Extract the (X, Y) coordinate from the center of the cell holding the provided text.  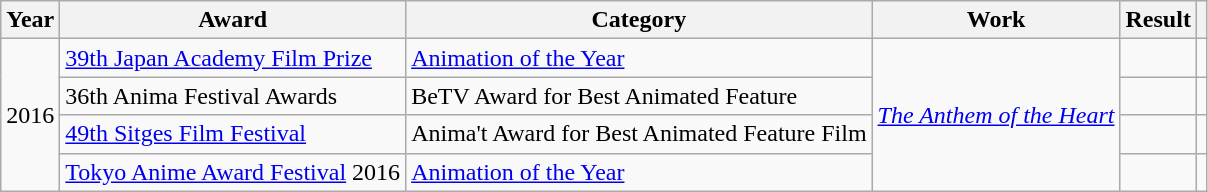
Year (30, 20)
2016 (30, 115)
BeTV Award for Best Animated Feature (639, 96)
Tokyo Anime Award Festival 2016 (233, 172)
39th Japan Academy Film Prize (233, 58)
Result (1158, 20)
The Anthem of the Heart (996, 115)
36th Anima Festival Awards (233, 96)
Category (639, 20)
Award (233, 20)
49th Sitges Film Festival (233, 134)
Anima't Award for Best Animated Feature Film (639, 134)
Work (996, 20)
